Capture the cell that displays the provided text and extract its (X, Y) central coordinate. 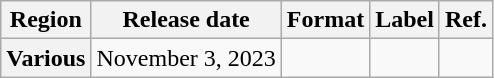
Label (405, 20)
Ref. (466, 20)
Format (325, 20)
Various (46, 58)
Region (46, 20)
Release date (186, 20)
November 3, 2023 (186, 58)
